Find where the given text appears and provide that cell's center as [X, Y] coordinate. 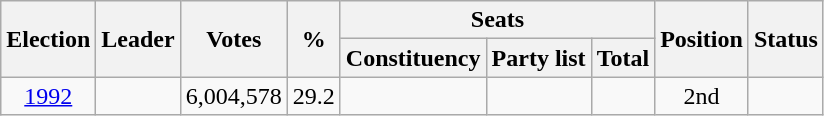
Party list [538, 58]
1992 [48, 96]
Leader [138, 39]
% [314, 39]
29.2 [314, 96]
Seats [497, 20]
Votes [234, 39]
Status [786, 39]
Total [623, 58]
Position [702, 39]
Election [48, 39]
Constituency [413, 58]
6,004,578 [234, 96]
2nd [702, 96]
